Provide the [x, y] coordinate of the cell's center where the given text is located.  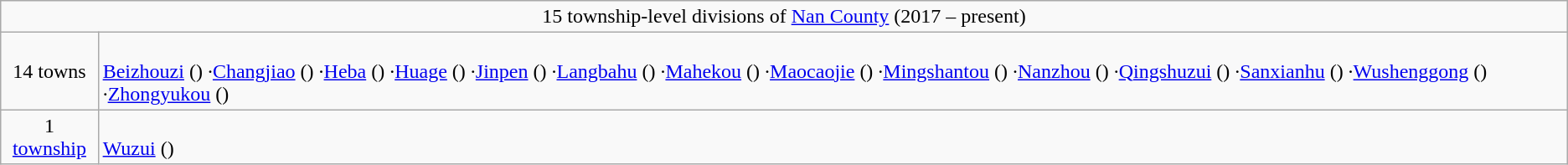
15 township-level divisions of Nan County (2017 – present) [784, 17]
14 towns [49, 71]
Wuzui () [833, 137]
1 township [49, 137]
